Locate the cell with the specified text and output its (x, y) center coordinate. 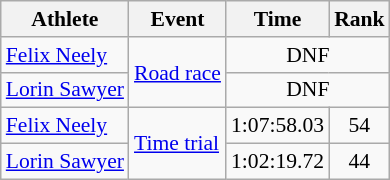
Time (278, 19)
Time trial (178, 144)
Rank (360, 19)
44 (360, 162)
Road race (178, 72)
Athlete (65, 19)
Event (178, 19)
54 (360, 126)
1:02:19.72 (278, 162)
1:07:58.03 (278, 126)
